Provide the [X, Y] coordinate of the cell's center where the given text is located.  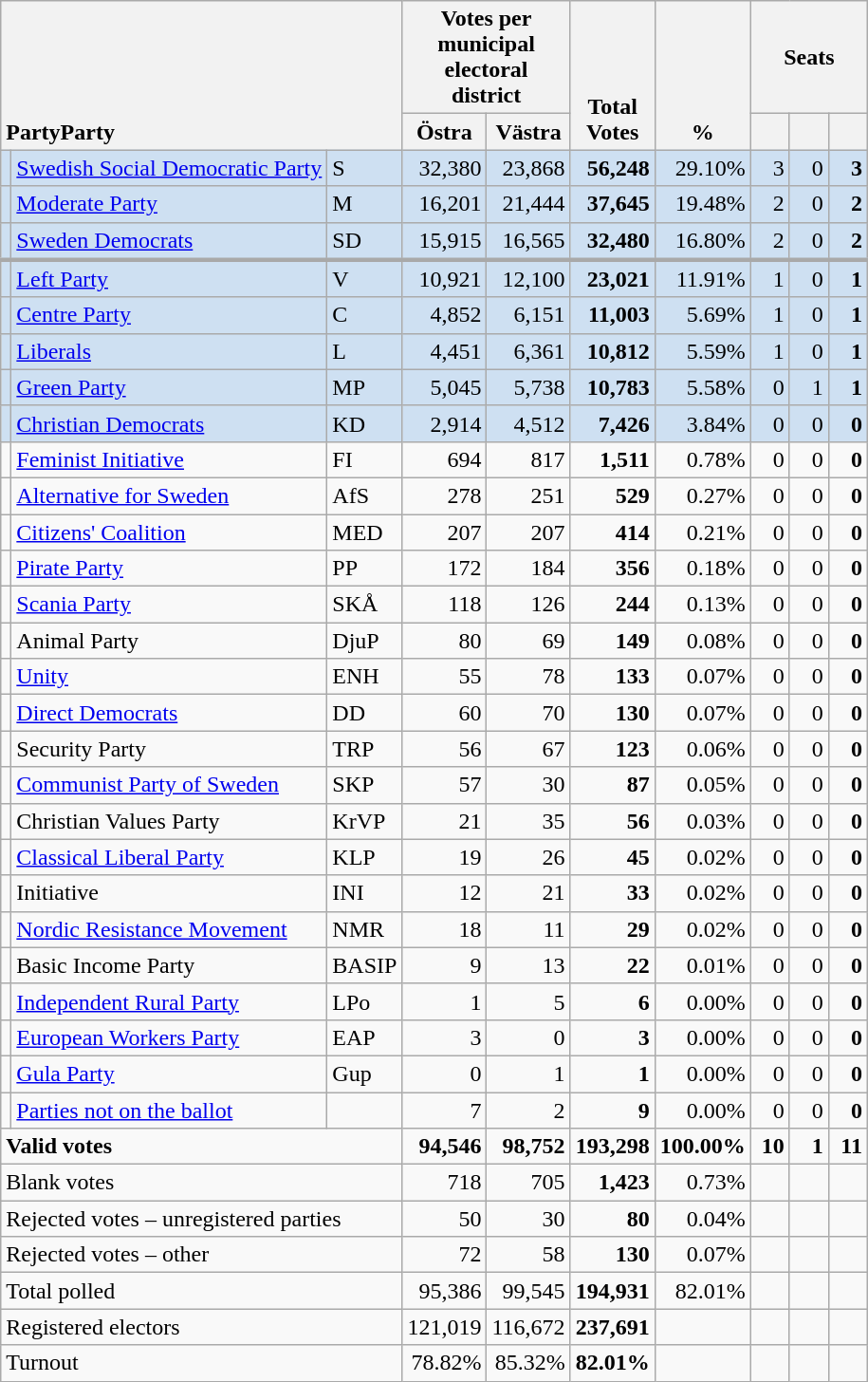
Östra [444, 132]
Centre Party [169, 315]
Rejected votes – unregistered parties [201, 1219]
Swedish Social Democratic Party [169, 168]
Communist Party of Sweden [169, 785]
21,444 [528, 204]
V [364, 279]
LPo [364, 1001]
118 [444, 605]
DD [364, 713]
58 [528, 1255]
0.73% [702, 1183]
116,672 [528, 1327]
99,545 [528, 1291]
10 [770, 1147]
5.58% [702, 387]
KLP [364, 857]
5.59% [702, 351]
100.00% [702, 1147]
56,248 [613, 168]
KD [364, 423]
Citizens' Coalition [169, 532]
NMR [364, 929]
18 [444, 929]
Independent Rural Party [169, 1001]
0.13% [702, 605]
5,738 [528, 387]
DjuP [364, 641]
Sweden Democrats [169, 241]
1,511 [613, 459]
Seats [808, 57]
12,100 [528, 279]
10,783 [613, 387]
% [702, 76]
19.48% [702, 204]
60 [444, 713]
1,423 [613, 1183]
33 [613, 893]
12 [444, 893]
0.78% [702, 459]
Registered electors [201, 1327]
529 [613, 495]
87 [613, 785]
Nordic Resistance Movement [169, 929]
BASIP [364, 965]
29.10% [702, 168]
45 [613, 857]
Security Party [169, 749]
10,921 [444, 279]
0.08% [702, 641]
85.32% [528, 1363]
69 [528, 641]
7 [444, 1110]
98,752 [528, 1147]
16,201 [444, 204]
Votes per municipal electoral district [486, 57]
0.01% [702, 965]
KrVP [364, 821]
5 [528, 1001]
ENH [364, 677]
0.04% [702, 1219]
95,386 [444, 1291]
4,451 [444, 351]
6 [613, 1001]
16.80% [702, 241]
123 [613, 749]
244 [613, 605]
Blank votes [201, 1183]
Gup [364, 1074]
Liberals [169, 351]
0.21% [702, 532]
72 [444, 1255]
5,045 [444, 387]
193,298 [613, 1147]
50 [444, 1219]
SD [364, 241]
7,426 [613, 423]
23,021 [613, 279]
718 [444, 1183]
PartyParty [201, 76]
M [364, 204]
SKP [364, 785]
Scania Party [169, 605]
22 [613, 965]
Unity [169, 677]
32,480 [613, 241]
Classical Liberal Party [169, 857]
16,565 [528, 241]
Feminist Initiative [169, 459]
126 [528, 605]
6,151 [528, 315]
67 [528, 749]
237,691 [613, 1327]
Gula Party [169, 1074]
26 [528, 857]
Rejected votes – other [201, 1255]
11,003 [613, 315]
EAP [364, 1037]
Total Votes [613, 76]
694 [444, 459]
172 [444, 569]
FI [364, 459]
35 [528, 821]
11.91% [702, 279]
149 [613, 641]
414 [613, 532]
Alternative for Sweden [169, 495]
SKÅ [364, 605]
29 [613, 929]
4,852 [444, 315]
817 [528, 459]
121,019 [444, 1327]
78 [528, 677]
78.82% [444, 1363]
Moderate Party [169, 204]
Parties not on the ballot [169, 1110]
184 [528, 569]
Direct Democrats [169, 713]
0.05% [702, 785]
94,546 [444, 1147]
19 [444, 857]
251 [528, 495]
Valid votes [201, 1147]
L [364, 351]
Christian Values Party [169, 821]
MED [364, 532]
INI [364, 893]
6,361 [528, 351]
S [364, 168]
278 [444, 495]
15,915 [444, 241]
AfS [364, 495]
4,512 [528, 423]
Turnout [201, 1363]
5.69% [702, 315]
0.03% [702, 821]
705 [528, 1183]
3.84% [702, 423]
Västra [528, 132]
10,812 [613, 351]
Initiative [169, 893]
Green Party [169, 387]
Animal Party [169, 641]
TRP [364, 749]
57 [444, 785]
Pirate Party [169, 569]
0.18% [702, 569]
356 [613, 569]
0.06% [702, 749]
32,380 [444, 168]
European Workers Party [169, 1037]
Left Party [169, 279]
13 [528, 965]
2,914 [444, 423]
55 [444, 677]
0.27% [702, 495]
PP [364, 569]
70 [528, 713]
37,645 [613, 204]
23,868 [528, 168]
Total polled [201, 1291]
Basic Income Party [169, 965]
Christian Democrats [169, 423]
133 [613, 677]
MP [364, 387]
C [364, 315]
194,931 [613, 1291]
